Search for the cell housing the specified text and yield its (X, Y) center coordinate. 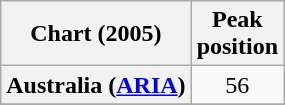
Australia (ARIA) (96, 85)
Peakposition (237, 34)
Chart (2005) (96, 34)
56 (237, 85)
